Detect which cell encompasses the target text, then output its (x, y) center coordinate. 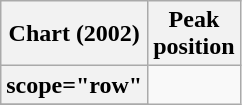
Peakposition (194, 34)
Chart (2002) (74, 34)
scope="row" (74, 85)
